Find where the given text appears and provide that cell's center as (X, Y) coordinate. 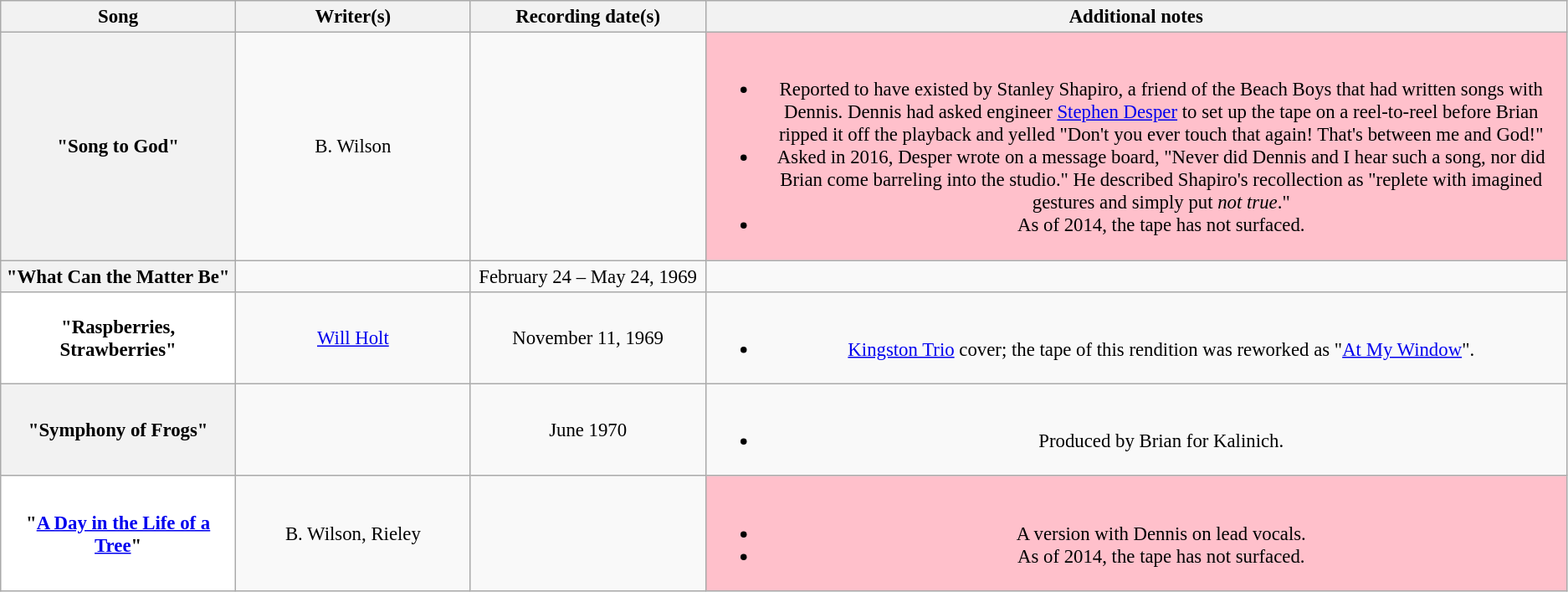
"What Can the Matter Be" (119, 276)
Recording date(s) (587, 17)
"Song to God" (119, 147)
Song (119, 17)
Additional notes (1136, 17)
November 11, 1969 (587, 337)
"Raspberries, Strawberries" (119, 337)
February 24 – May 24, 1969 (587, 276)
June 1970 (587, 430)
Produced by Brian for Kalinich. (1136, 430)
"A Day in the Life of a Tree" (119, 534)
B. Wilson, Rieley (353, 534)
Will Holt (353, 337)
B. Wilson (353, 147)
"Symphony of Frogs" (119, 430)
Kingston Trio cover; the tape of this rendition was reworked as "At My Window". (1136, 337)
Writer(s) (353, 17)
A version with Dennis on lead vocals.As of 2014, the tape has not surfaced. (1136, 534)
